For the text-containing cell, return its midpoint in [x, y] coordinate format. 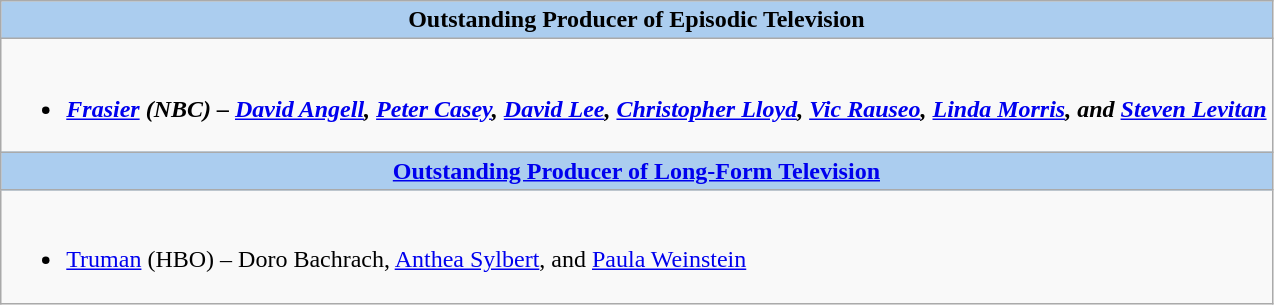
Truman (HBO) – Doro Bachrach, Anthea Sylbert, and Paula Weinstein [636, 246]
Outstanding Producer of Episodic Television [636, 20]
Outstanding Producer of Long-Form Television [636, 171]
Frasier (NBC) – David Angell, Peter Casey, David Lee, Christopher Lloyd, Vic Rauseo, Linda Morris, and Steven Levitan [636, 96]
